Provide the (x, y) coordinate of the cell's center where the given text is located.  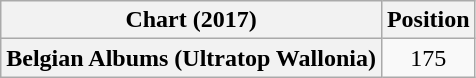
Chart (2017) (192, 20)
175 (428, 58)
Belgian Albums (Ultratop Wallonia) (192, 58)
Position (428, 20)
